Return the (X, Y) coordinate for the center point of the cell that contains the specified text.  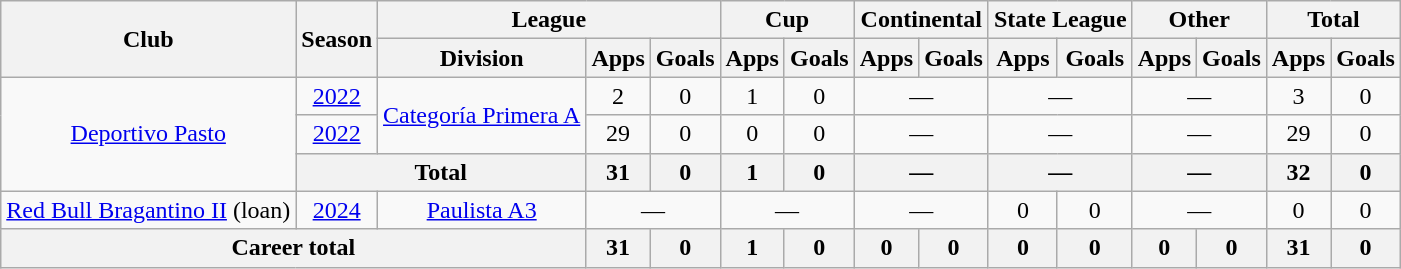
Other (1199, 20)
32 (1298, 172)
Paulista A3 (482, 210)
3 (1298, 96)
Continental (921, 20)
Season (337, 39)
Categoría Primera A (482, 115)
Club (148, 39)
Cup (787, 20)
2 (618, 96)
2024 (337, 210)
Red Bull Bragantino II (loan) (148, 210)
Career total (294, 248)
Deportivo Pasto (148, 134)
State League (1060, 20)
Division (482, 58)
League (550, 20)
